Output the (X, Y) coordinate of the center of the cell containing the given text.  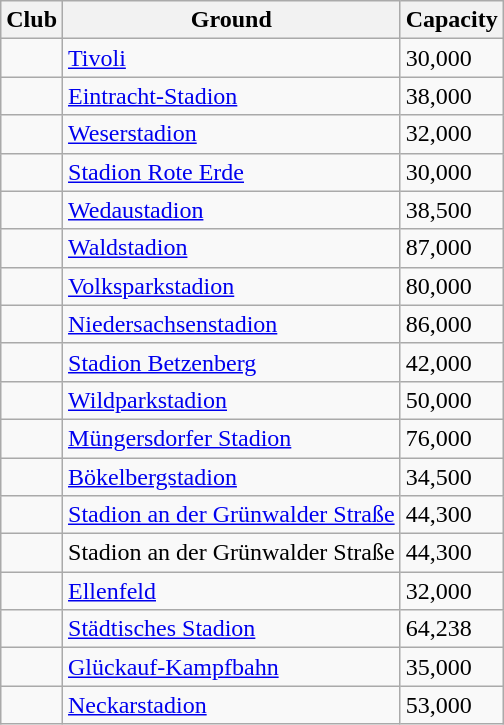
Neckarstadion (232, 705)
80,000 (452, 286)
42,000 (452, 362)
38,000 (452, 96)
38,500 (452, 210)
Volksparkstadion (232, 286)
53,000 (452, 705)
Eintracht-Stadion (232, 96)
76,000 (452, 438)
Ground (232, 20)
Ellenfeld (232, 591)
Club (32, 20)
87,000 (452, 248)
64,238 (452, 629)
Glückauf-Kampfbahn (232, 667)
Tivoli (232, 58)
Müngersdorfer Stadion (232, 438)
50,000 (452, 400)
Waldstadion (232, 248)
Städtisches Stadion (232, 629)
Wedaustadion (232, 210)
Stadion Betzenberg (232, 362)
Stadion Rote Erde (232, 172)
Weserstadion (232, 134)
34,500 (452, 477)
Bökelbergstadion (232, 477)
Wildparkstadion (232, 400)
35,000 (452, 667)
Niedersachsenstadion (232, 324)
86,000 (452, 324)
Capacity (452, 20)
